Provide the [x, y] coordinate of the cell's center where the given text is located.  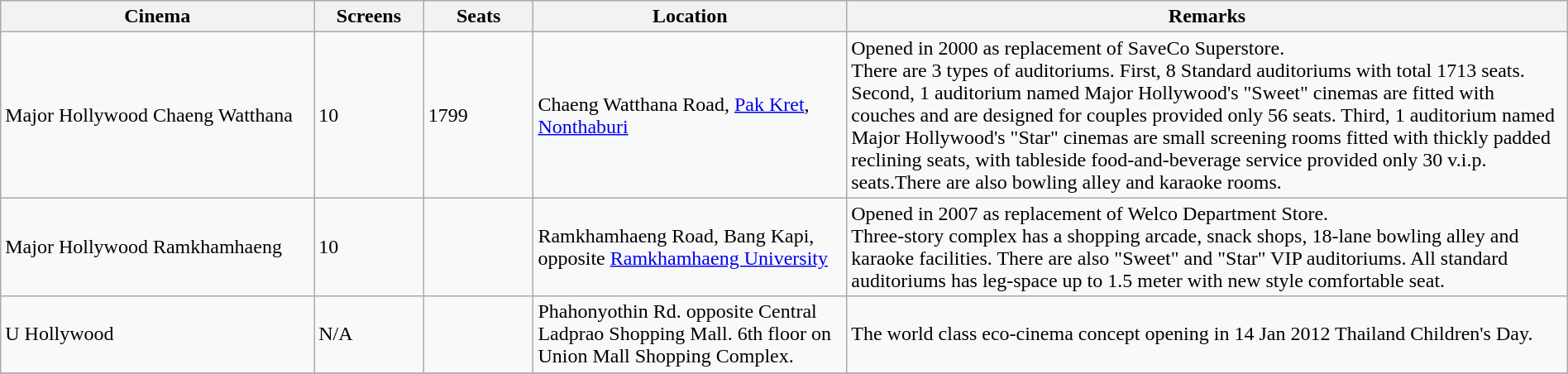
1799 [478, 115]
Chaeng Watthana Road, Pak Kret, Nonthaburi [690, 115]
Major Hollywood Ramkhamhaeng [157, 247]
Major Hollywood Chaeng Watthana [157, 115]
Ramkhamhaeng Road, Bang Kapi, opposite Ramkhamhaeng University [690, 247]
Phahonyothin Rd. opposite Central Ladprao Shopping Mall. 6th floor on Union Mall Shopping Complex. [690, 334]
Cinema [157, 17]
The world class eco-cinema concept opening in 14 Jan 2012 Thailand Children's Day. [1207, 334]
Location [690, 17]
Seats [478, 17]
N/A [369, 334]
Remarks [1207, 17]
Screens [369, 17]
U Hollywood [157, 334]
